Locate the cell with the specified text and output its [x, y] center coordinate. 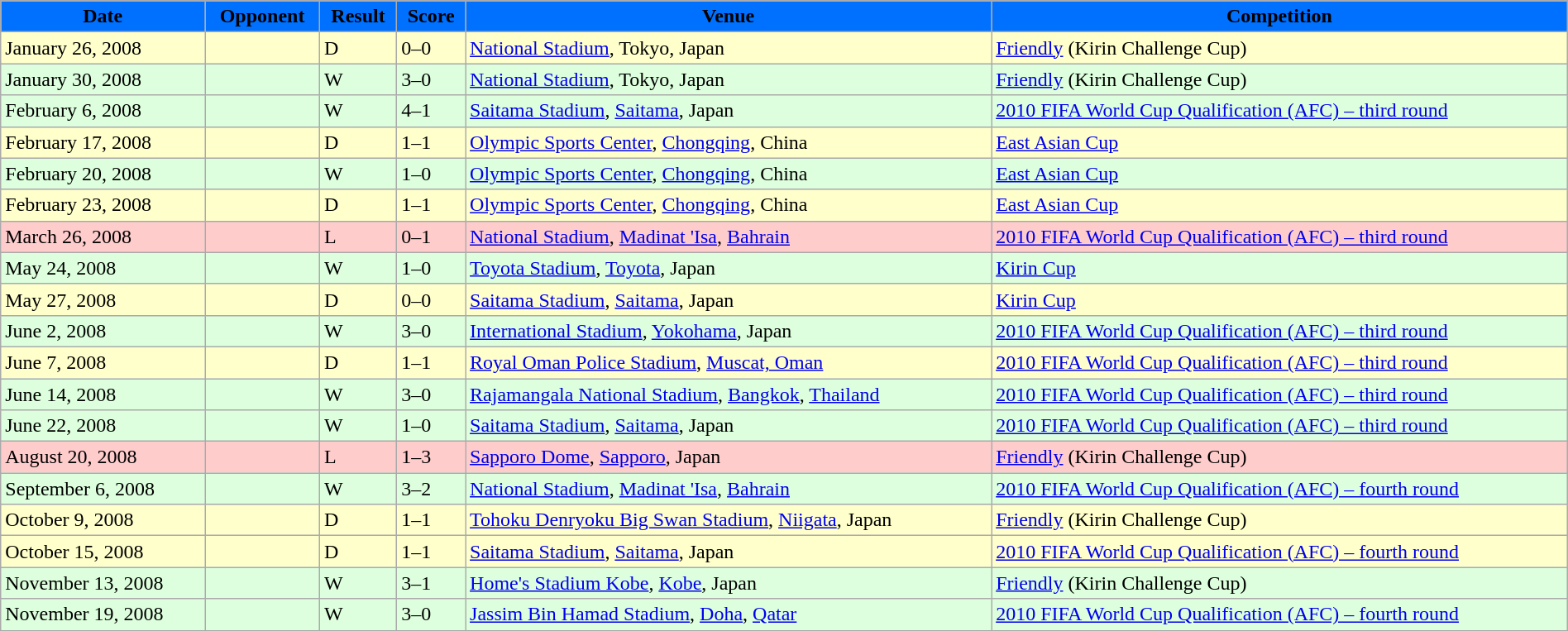
February 23, 2008 [103, 205]
May 24, 2008 [103, 268]
3–2 [432, 489]
Toyota Stadium, Toyota, Japan [729, 268]
October 15, 2008 [103, 552]
October 9, 2008 [103, 520]
Opponent [263, 17]
August 20, 2008 [103, 457]
June 22, 2008 [103, 426]
Jassim Bin Hamad Stadium, Doha, Qatar [729, 614]
Date [103, 17]
Venue [729, 17]
February 20, 2008 [103, 174]
January 26, 2008 [103, 48]
Score [432, 17]
February 17, 2008 [103, 142]
3–1 [432, 583]
November 19, 2008 [103, 614]
June 2, 2008 [103, 331]
Sapporo Dome, Sapporo, Japan [729, 457]
1–3 [432, 457]
May 27, 2008 [103, 299]
Competition [1280, 17]
January 30, 2008 [103, 79]
June 14, 2008 [103, 394]
September 6, 2008 [103, 489]
Result [357, 17]
June 7, 2008 [103, 362]
International Stadium, Yokohama, Japan [729, 331]
Royal Oman Police Stadium, Muscat, Oman [729, 362]
March 26, 2008 [103, 237]
November 13, 2008 [103, 583]
Home's Stadium Kobe, Kobe, Japan [729, 583]
Rajamangala National Stadium, Bangkok, Thailand [729, 394]
4–1 [432, 111]
0–1 [432, 237]
Tohoku Denryoku Big Swan Stadium, Niigata, Japan [729, 520]
February 6, 2008 [103, 111]
